Locate the cell with the specified text and output its [x, y] center coordinate. 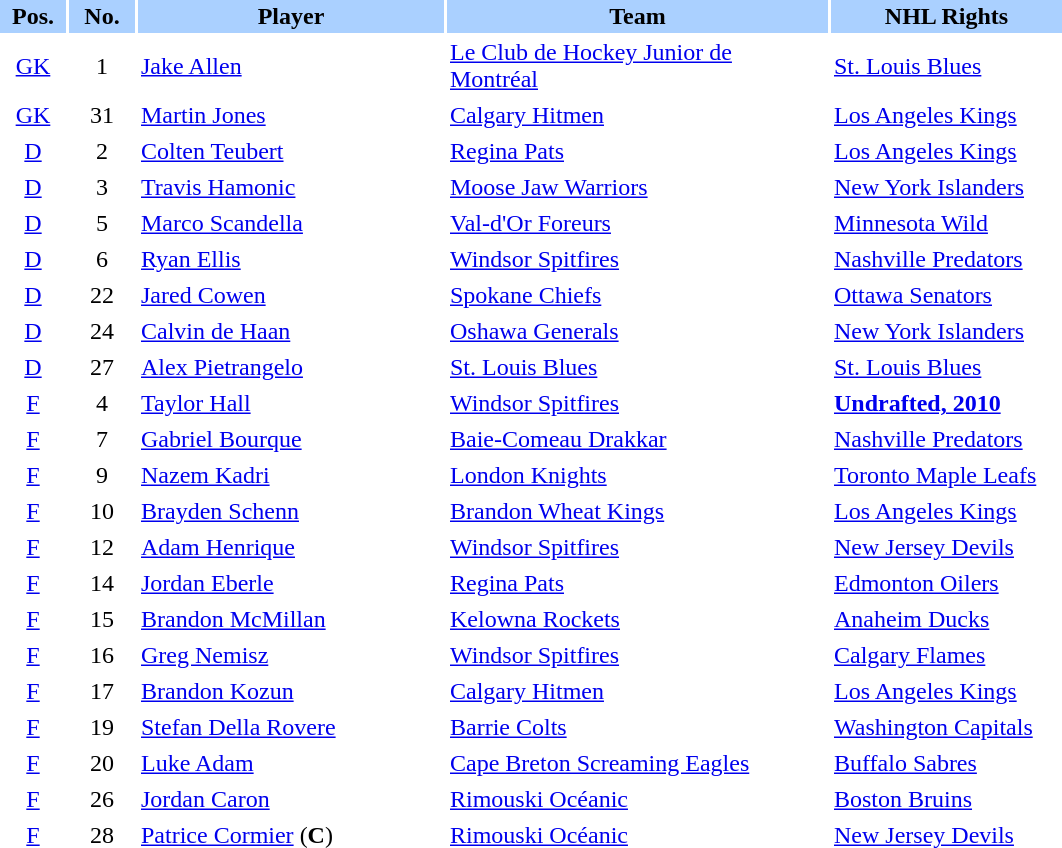
Jordan Caron [291, 800]
2 [102, 152]
Minnesota Wild [946, 224]
Calvin de Haan [291, 332]
Rimouski Océanic [638, 800]
Martin Jones [291, 116]
Marco Scandella [291, 224]
14 [102, 584]
NHL Rights [946, 16]
Spokane Chiefs [638, 296]
20 [102, 764]
Val-d'Or Foreurs [638, 224]
Brandon Kozun [291, 692]
27 [102, 368]
26 [102, 800]
Baie-Comeau Drakkar [638, 440]
24 [102, 332]
Jared Cowen [291, 296]
Buffalo Sabres [946, 764]
7 [102, 440]
3 [102, 188]
19 [102, 728]
Edmonton Oilers [946, 584]
Barrie Colts [638, 728]
31 [102, 116]
22 [102, 296]
6 [102, 260]
Toronto Maple Leafs [946, 476]
New Jersey Devils [946, 548]
Nazem Kadri [291, 476]
12 [102, 548]
Luke Adam [291, 764]
Undrafted, 2010 [946, 404]
Le Club de Hockey Junior de Montréal [638, 66]
Player [291, 16]
Team [638, 16]
Anaheim Ducks [946, 620]
10 [102, 512]
15 [102, 620]
Colten Teubert [291, 152]
Boston Bruins [946, 800]
Taylor Hall [291, 404]
Oshawa Generals [638, 332]
Greg Nemisz [291, 656]
1 [102, 66]
Jake Allen [291, 66]
5 [102, 224]
17 [102, 692]
Brayden Schenn [291, 512]
Cape Breton Screaming Eagles [638, 764]
Brandon McMillan [291, 620]
16 [102, 656]
London Knights [638, 476]
Travis Hamonic [291, 188]
Jordan Eberle [291, 584]
No. [102, 16]
Ottawa Senators [946, 296]
Brandon Wheat Kings [638, 512]
Moose Jaw Warriors [638, 188]
Adam Henrique [291, 548]
Pos. [33, 16]
Washington Capitals [946, 728]
Kelowna Rockets [638, 620]
Ryan Ellis [291, 260]
Gabriel Bourque [291, 440]
Calgary Flames [946, 656]
Stefan Della Rovere [291, 728]
9 [102, 476]
Alex Pietrangelo [291, 368]
4 [102, 404]
